Capture the cell that displays the provided text and extract its (x, y) central coordinate. 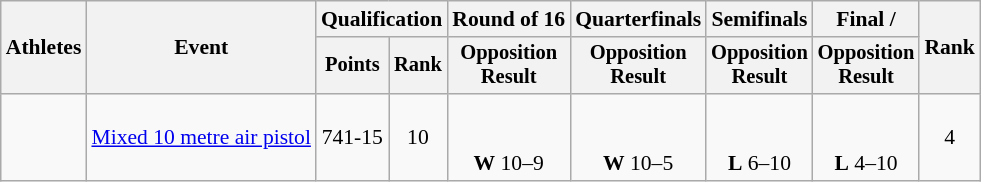
4 (950, 138)
L 4–10 (866, 138)
W 10–5 (638, 138)
Event (201, 48)
Final / (866, 19)
10 (418, 138)
Points (352, 66)
Round of 16 (508, 19)
Athletes (44, 48)
Quarterfinals (638, 19)
Semifinals (760, 19)
Mixed 10 metre air pistol (201, 138)
Qualification (382, 19)
741-15 (352, 138)
L 6–10 (760, 138)
W 10–9 (508, 138)
